From the cell containing the given text, extract its center point as [X, Y] coordinate. 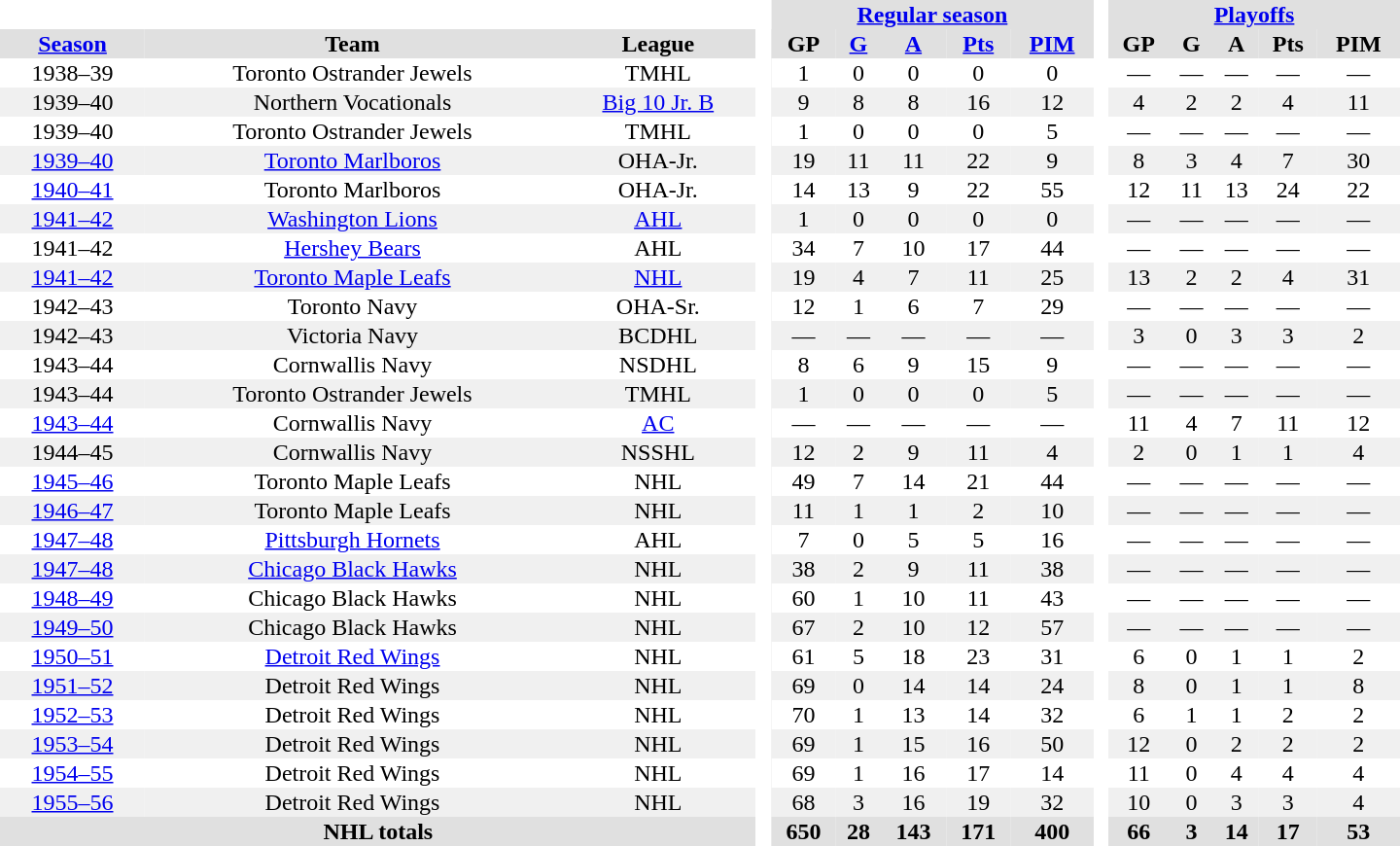
34 [803, 248]
66 [1138, 831]
NSSHL [658, 452]
AC [658, 423]
1938–39 [72, 73]
1951–52 [72, 686]
68 [803, 802]
Washington Lions [352, 219]
1950–51 [72, 656]
18 [914, 656]
171 [978, 831]
29 [1052, 306]
1955–56 [72, 802]
1945–46 [72, 481]
61 [803, 656]
650 [803, 831]
28 [858, 831]
1948–49 [72, 598]
1949–50 [72, 627]
League [658, 44]
67 [803, 627]
1944–45 [72, 452]
23 [978, 656]
43 [1052, 598]
OHA-Sr. [658, 306]
60 [803, 598]
Regular season [932, 15]
NSDHL [658, 365]
Toronto Navy [352, 306]
55 [1052, 190]
1953–54 [72, 744]
1954–55 [72, 773]
Northern Vocationals [352, 102]
Pittsburgh Hornets [352, 540]
Season [72, 44]
400 [1052, 831]
21 [978, 481]
1952–53 [72, 715]
BCDHL [658, 335]
70 [803, 715]
Playoffs [1254, 15]
Hershey Bears [352, 248]
1940–41 [72, 190]
1946–47 [72, 511]
53 [1359, 831]
Big 10 Jr. B [658, 102]
57 [1052, 627]
30 [1359, 160]
NHL totals [378, 831]
49 [803, 481]
Victoria Navy [352, 335]
50 [1052, 744]
143 [914, 831]
25 [1052, 277]
Team [352, 44]
